Detect which cell encompasses the target text, then output its [X, Y] center coordinate. 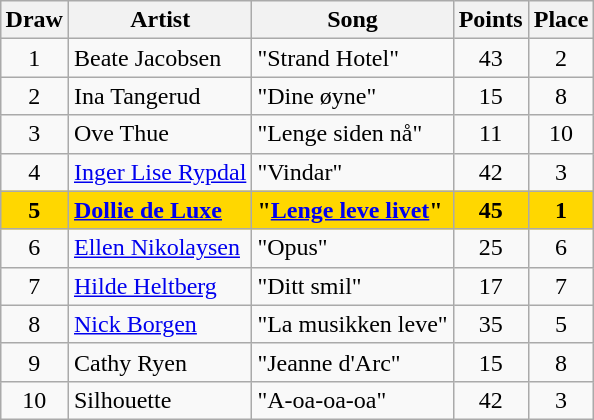
Dollie de Luxe [160, 210]
"A-oa-oa-oa" [352, 400]
"La musikken leve" [352, 324]
"Dine øyne" [352, 96]
Hilde Heltberg [160, 286]
"Vindar" [352, 172]
"Ditt smil" [352, 286]
"Strand Hotel" [352, 58]
"Jeanne d'Arc" [352, 362]
Nick Borgen [160, 324]
35 [490, 324]
Place [561, 20]
Ellen Nikolaysen [160, 248]
Ove Thue [160, 134]
Inger Lise Rypdal [160, 172]
Draw [34, 20]
17 [490, 286]
"Lenge leve livet" [352, 210]
Beate Jacobsen [160, 58]
Points [490, 20]
9 [34, 362]
Ina Tangerud [160, 96]
Song [352, 20]
Cathy Ryen [160, 362]
"Lenge siden nå" [352, 134]
11 [490, 134]
Silhouette [160, 400]
43 [490, 58]
Artist [160, 20]
25 [490, 248]
4 [34, 172]
45 [490, 210]
"Opus" [352, 248]
